Detect which cell encompasses the target text, then output its [X, Y] center coordinate. 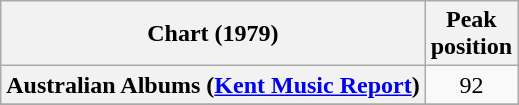
Australian Albums (Kent Music Report) [213, 85]
Chart (1979) [213, 34]
Peakposition [471, 34]
92 [471, 85]
